Find where the given text appears and provide that cell's center as (X, Y) coordinate. 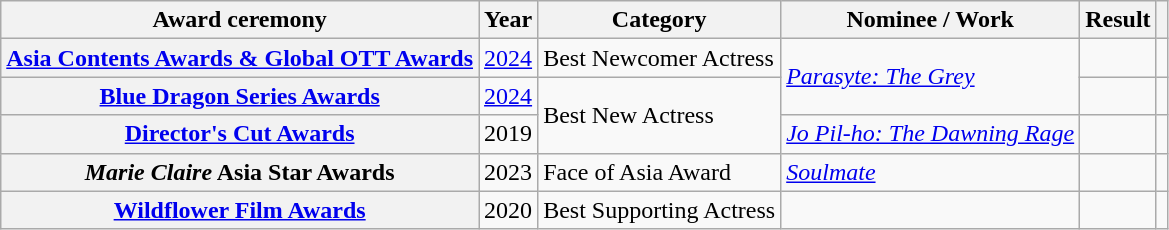
Blue Dragon Series Awards (240, 96)
2019 (508, 134)
Best New Actress (660, 115)
Award ceremony (240, 20)
Year (508, 20)
Asia Contents Awards & Global OTT Awards (240, 58)
Parasyte: The Grey (930, 77)
Wildflower Film Awards (240, 210)
Director's Cut Awards (240, 134)
Result (1118, 20)
Category (660, 20)
Best Supporting Actress (660, 210)
Marie Claire Asia Star Awards (240, 172)
Jo Pil-ho: The Dawning Rage (930, 134)
Face of Asia Award (660, 172)
Nominee / Work (930, 20)
2020 (508, 210)
2023 (508, 172)
Best Newcomer Actress (660, 58)
Soulmate (930, 172)
